Identify which cell holds the provided text, then report its (x, y) central coordinate. 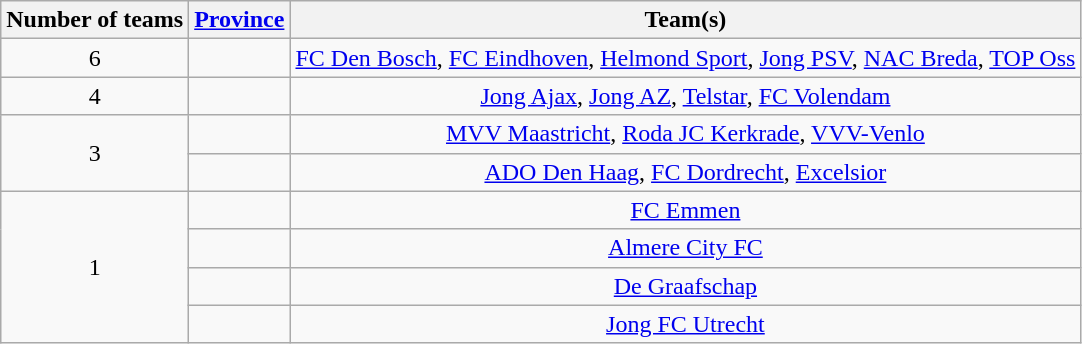
Team(s) (686, 20)
De Graafschap (686, 286)
MVV Maastricht, Roda JC Kerkrade, VVV-Venlo (686, 134)
1 (95, 267)
FC Emmen (686, 210)
6 (95, 58)
Jong Ajax, Jong AZ, Telstar, FC Volendam (686, 96)
4 (95, 96)
3 (95, 153)
Province (240, 20)
ADO Den Haag, FC Dordrecht, Excelsior (686, 172)
Number of teams (95, 20)
FC Den Bosch, FC Eindhoven, Helmond Sport, Jong PSV, NAC Breda, TOP Oss (686, 58)
Almere City FC (686, 248)
Jong FC Utrecht (686, 324)
